Locate the cell with the specified text and output its (X, Y) center coordinate. 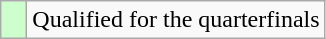
Qualified for the quarterfinals (176, 20)
